Determine the [X, Y] coordinate at the center of the cell enclosing the given text.  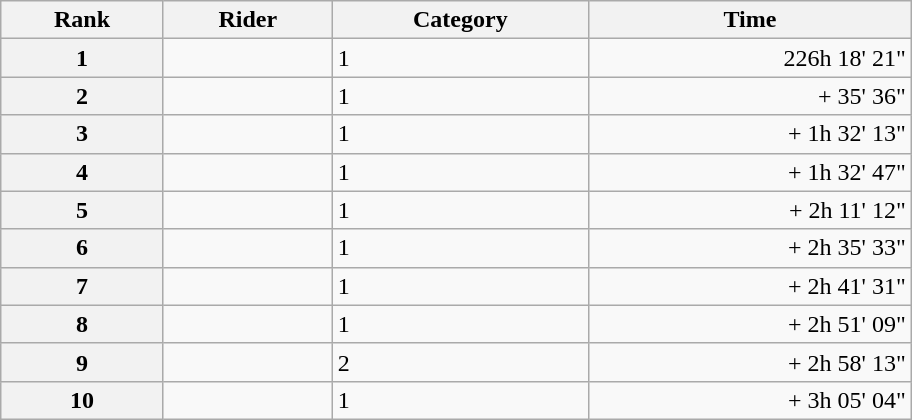
+ 1h 32' 47" [750, 172]
+ 2h 11' 12" [750, 210]
7 [82, 286]
226h 18' 21" [750, 58]
+ 2h 58' 13" [750, 362]
Category [460, 20]
6 [82, 248]
4 [82, 172]
+ 2h 35' 33" [750, 248]
Rank [82, 20]
Rider [248, 20]
5 [82, 210]
+ 1h 32' 13" [750, 134]
9 [82, 362]
+ 35' 36" [750, 96]
Time [750, 20]
+ 2h 41' 31" [750, 286]
3 [82, 134]
10 [82, 400]
8 [82, 324]
+ 2h 51' 09" [750, 324]
+ 3h 05' 04" [750, 400]
